For the text-containing cell, return its midpoint in (X, Y) coordinate format. 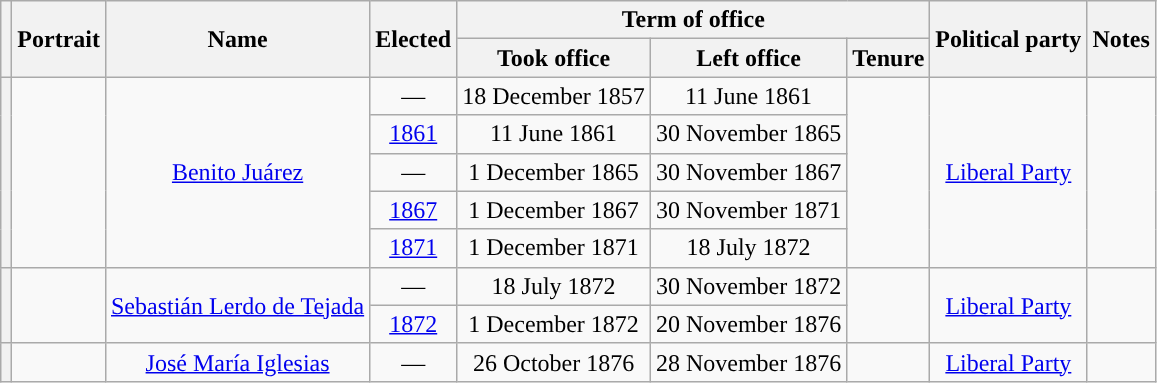
1871 (414, 248)
20 November 1876 (748, 324)
Name (237, 39)
Benito Juárez (237, 172)
Elected (414, 39)
26 October 1876 (554, 362)
Notes (1121, 39)
1 December 1867 (554, 210)
1861 (414, 134)
Sebastián Lerdo de Tejada (237, 305)
30 November 1871 (748, 210)
1 December 1865 (554, 172)
1 December 1872 (554, 324)
Political party (1008, 39)
Left office (748, 58)
Tenure (888, 58)
José María Iglesias (237, 362)
18 December 1857 (554, 96)
Portrait (59, 39)
Term of office (694, 20)
28 November 1876 (748, 362)
30 November 1865 (748, 134)
Took office (554, 58)
30 November 1872 (748, 286)
1 December 1871 (554, 248)
1872 (414, 324)
1867 (414, 210)
30 November 1867 (748, 172)
